Identify which cell holds the provided text, then report its (X, Y) central coordinate. 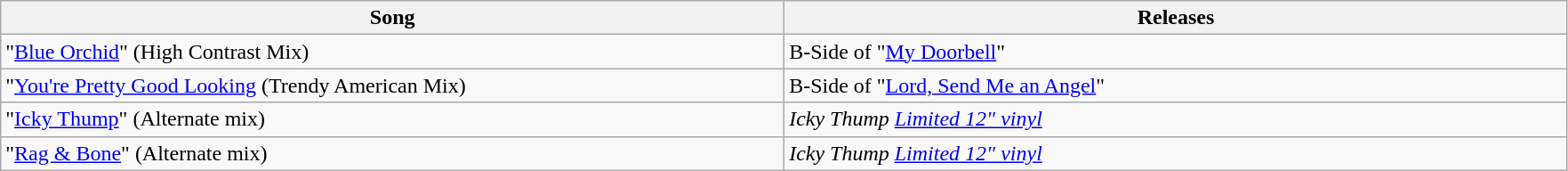
"Blue Orchid" (High Contrast Mix) (393, 52)
Song (393, 18)
B-Side of "My Doorbell" (1176, 52)
B-Side of "Lord, Send Me an Angel" (1176, 85)
"Icky Thump" (Alternate mix) (393, 119)
Releases (1176, 18)
"You're Pretty Good Looking (Trendy American Mix) (393, 85)
"Rag & Bone" (Alternate mix) (393, 153)
